Return (X, Y) of the center of cell containing provided text 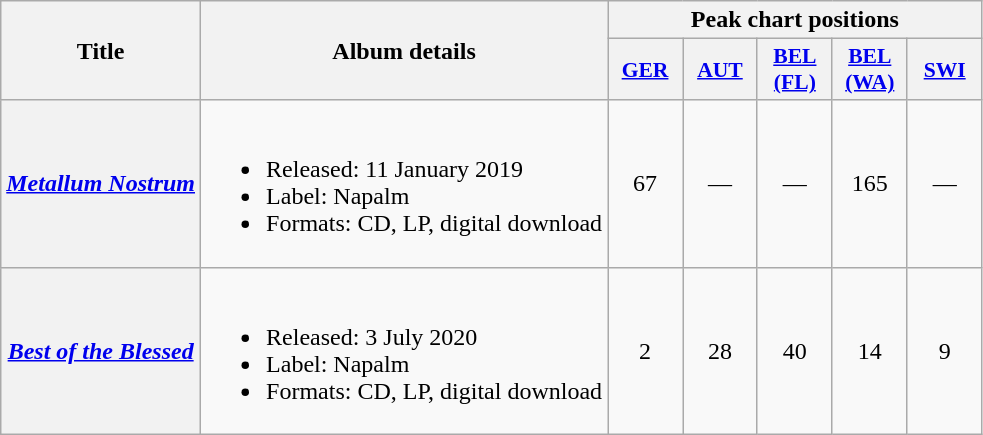
Released: 3 July 2020Label: NapalmFormats: CD, LP, digital download (404, 350)
AUT (720, 70)
Title (101, 50)
BEL(FL) (794, 70)
9 (944, 350)
2 (646, 350)
Released: 11 January 2019Label: NapalmFormats: CD, LP, digital download (404, 184)
Peak chart positions (796, 20)
SWI (944, 70)
Metallum Nostrum (101, 184)
GER (646, 70)
165 (870, 184)
28 (720, 350)
40 (794, 350)
BEL(WA) (870, 70)
67 (646, 184)
14 (870, 350)
Best of the Blessed (101, 350)
Album details (404, 50)
